From the cell containing the given text, extract its center point as [x, y] coordinate. 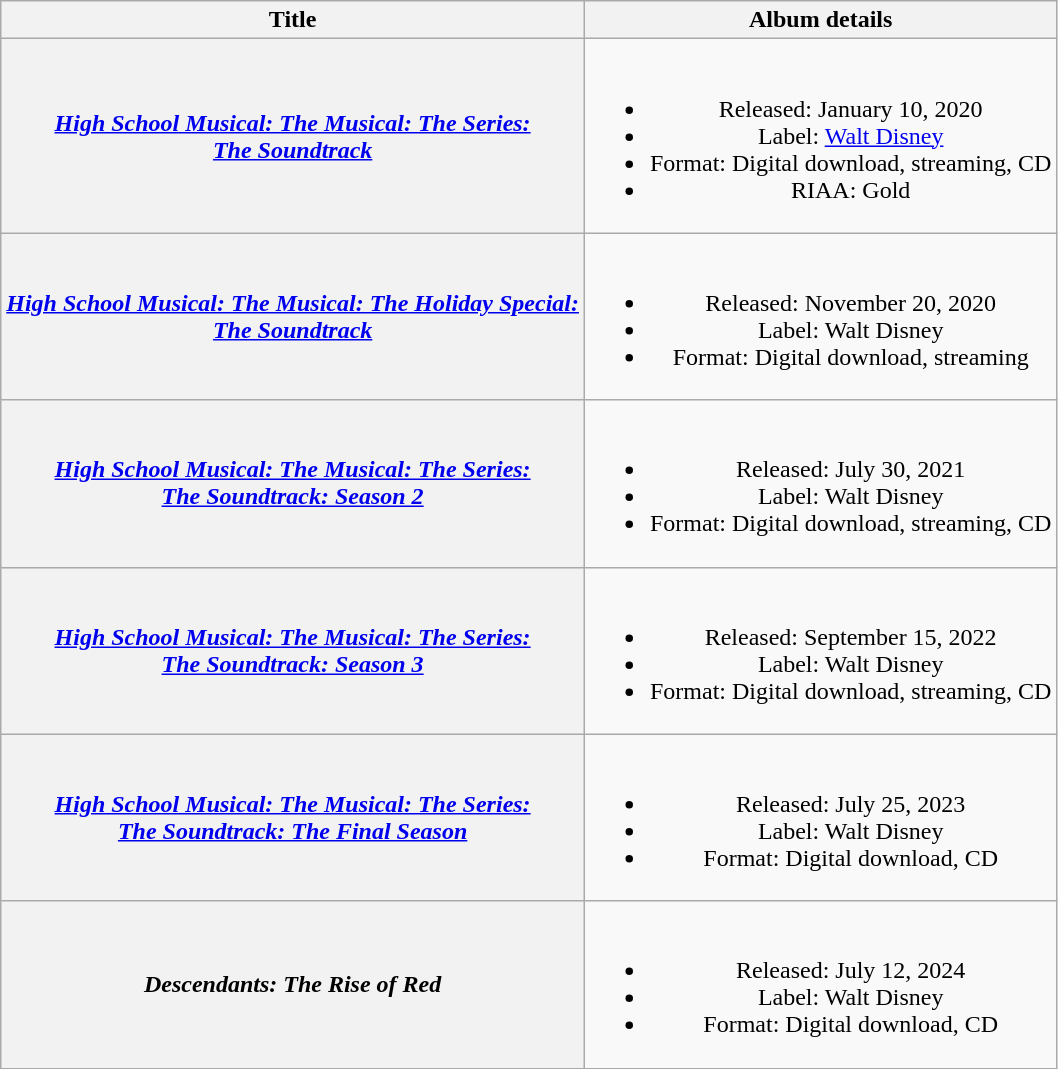
Descendants: The Rise of Red [293, 984]
High School Musical: The Musical: The Series:The Soundtrack [293, 136]
Released: November 20, 2020Label: Walt DisneyFormat: Digital download, streaming [820, 316]
High School Musical: The Musical: The Series:The Soundtrack: Season 2 [293, 484]
High School Musical: The Musical: The Series:The Soundtrack: Season 3 [293, 650]
Released: July 25, 2023Label: Walt DisneyFormat: Digital download, CD [820, 818]
Released: September 15, 2022Label: Walt DisneyFormat: Digital download, streaming, CD [820, 650]
Title [293, 20]
Album details [820, 20]
Released: July 30, 2021Label: Walt DisneyFormat: Digital download, streaming, CD [820, 484]
Released: January 10, 2020Label: Walt DisneyFormat: Digital download, streaming, CDRIAA: Gold [820, 136]
Released: July 12, 2024Label: Walt DisneyFormat: Digital download, CD [820, 984]
High School Musical: The Musical: The Series:The Soundtrack: The Final Season [293, 818]
High School Musical: The Musical: The Holiday Special:The Soundtrack [293, 316]
